From the cell containing the given text, extract its center point as (x, y) coordinate. 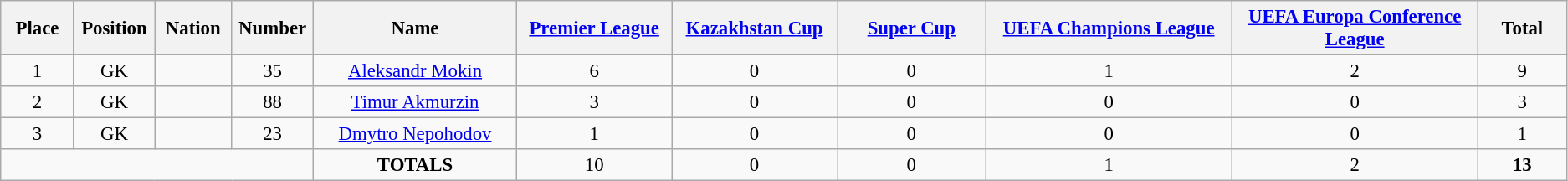
23 (273, 134)
Aleksandr Mokin (415, 71)
UEFA Champions League (1109, 28)
Place (37, 28)
Dmytro Nepohodov (415, 134)
35 (273, 71)
Kazakhstan Cup (755, 28)
Position (114, 28)
Nation (193, 28)
Timur Akmurzin (415, 102)
UEFA Europa Conference League (1355, 28)
TOTALS (415, 165)
Total (1522, 28)
10 (594, 165)
6 (594, 71)
Super Cup (912, 28)
Number (273, 28)
Premier League (594, 28)
13 (1522, 165)
9 (1522, 71)
88 (273, 102)
Name (415, 28)
